For the text-containing cell, return its midpoint in [X, Y] coordinate format. 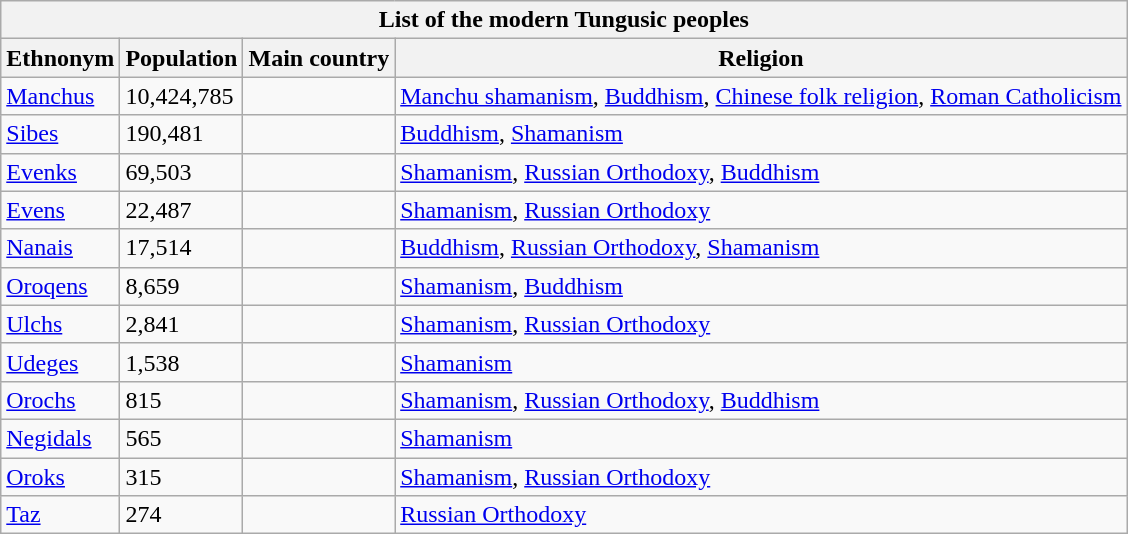
Oroqens [60, 286]
2,841 [182, 324]
Population [182, 58]
Taz [60, 515]
Nanais [60, 248]
315 [182, 477]
274 [182, 515]
Evens [60, 210]
Manchus [60, 96]
Evenks [60, 172]
815 [182, 400]
Sibes [60, 134]
Russian Orthodoxy [761, 515]
69,503 [182, 172]
Ulchs [60, 324]
Religion [761, 58]
Orochs [60, 400]
565 [182, 438]
Buddhism, Shamanism [761, 134]
Oroks [60, 477]
190,481 [182, 134]
Negidals [60, 438]
Ethnonym [60, 58]
Shamanism, Buddhism [761, 286]
10,424,785 [182, 96]
Main country [319, 58]
8,659 [182, 286]
22,487 [182, 210]
17,514 [182, 248]
List of the modern Tungusic peoples [564, 20]
Buddhism, Russian Orthodoxy, Shamanism [761, 248]
1,538 [182, 362]
Udeges [60, 362]
Manchu shamanism, Buddhism, Chinese folk religion, Roman Catholicism [761, 96]
